Determine the (x, y) coordinate at the center of the cell enclosing the given text.  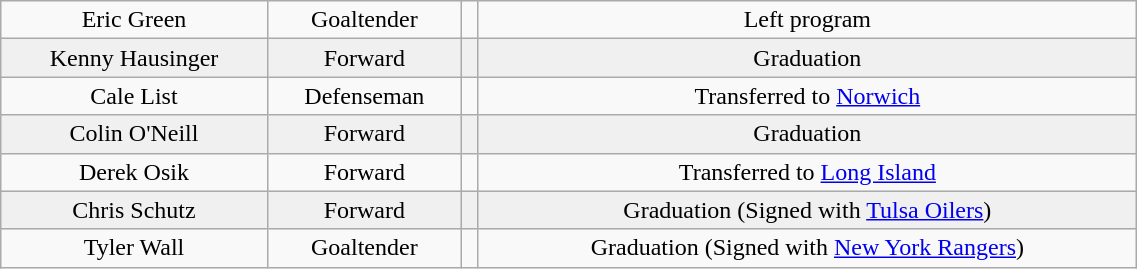
Left program (808, 20)
Defenseman (364, 96)
Derek Osik (134, 172)
Eric Green (134, 20)
Chris Schutz (134, 210)
Graduation (Signed with New York Rangers) (808, 248)
Colin O'Neill (134, 134)
Cale List (134, 96)
Transferred to Norwich (808, 96)
Kenny Hausinger (134, 58)
Tyler Wall (134, 248)
Graduation (Signed with Tulsa Oilers) (808, 210)
Transferred to Long Island (808, 172)
